Return [x, y] of the center of cell containing provided text 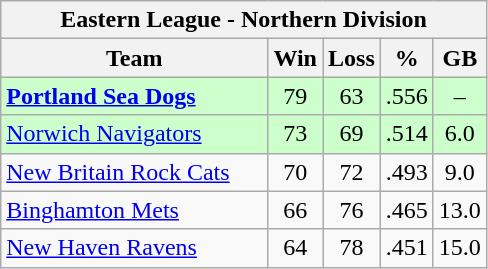
.493 [406, 172]
13.0 [460, 210]
.556 [406, 96]
New Haven Ravens [134, 248]
76 [351, 210]
79 [296, 96]
70 [296, 172]
Eastern League - Northern Division [244, 20]
78 [351, 248]
% [406, 58]
6.0 [460, 134]
Binghamton Mets [134, 210]
64 [296, 248]
Norwich Navigators [134, 134]
Portland Sea Dogs [134, 96]
– [460, 96]
Loss [351, 58]
.514 [406, 134]
9.0 [460, 172]
63 [351, 96]
73 [296, 134]
72 [351, 172]
Win [296, 58]
Team [134, 58]
.451 [406, 248]
.465 [406, 210]
69 [351, 134]
15.0 [460, 248]
66 [296, 210]
GB [460, 58]
New Britain Rock Cats [134, 172]
